Provide the (X, Y) coordinate of the cell's center where the given text is located.  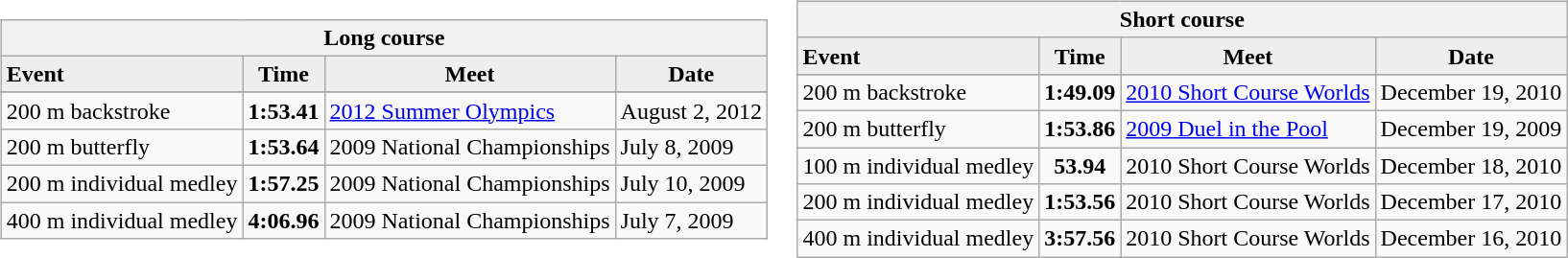
53.94 (1081, 166)
December 18, 2010 (1471, 166)
July 7, 2009 (691, 221)
Long course (384, 37)
December 19, 2010 (1471, 92)
December 19, 2009 (1471, 129)
1:53.64 (284, 147)
1:57.25 (284, 184)
2009 Duel in the Pool (1247, 129)
Short course (1182, 19)
3:57.56 (1081, 239)
1:53.41 (284, 110)
July 8, 2009 (691, 147)
December 16, 2010 (1471, 239)
July 10, 2009 (691, 184)
December 17, 2010 (1471, 202)
100 m individual medley (918, 166)
1:49.09 (1081, 92)
August 2, 2012 (691, 110)
4:06.96 (284, 221)
1:53.56 (1081, 202)
2012 Summer Olympics (470, 110)
1:53.86 (1081, 129)
